Determine the [x, y] coordinate at the center of the cell enclosing the given text.  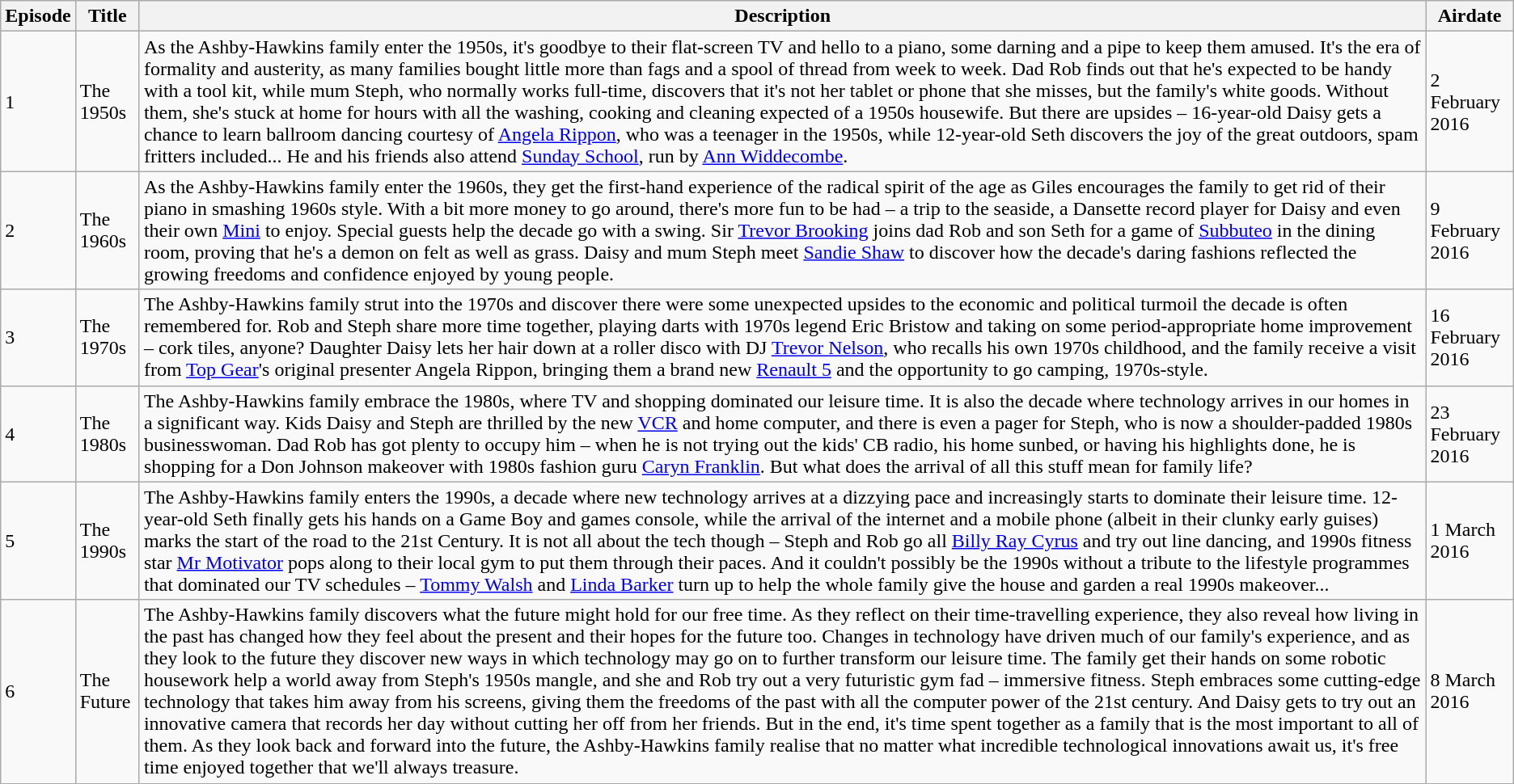
Airdate [1470, 16]
5 [38, 541]
The 1970s [107, 338]
9 February 2016 [1470, 230]
The 1960s [107, 230]
Title [107, 16]
23 February 2016 [1470, 433]
2 [38, 230]
16 February 2016 [1470, 338]
The 1950s [107, 102]
6 [38, 692]
Episode [38, 16]
2 February 2016 [1470, 102]
3 [38, 338]
Description [783, 16]
8 March 2016 [1470, 692]
The 1980s [107, 433]
The 1990s [107, 541]
1 [38, 102]
The Future [107, 692]
1 March 2016 [1470, 541]
4 [38, 433]
